Pinpoint the cell where the given text exists, returning its (x, y) midpoint coordinate. 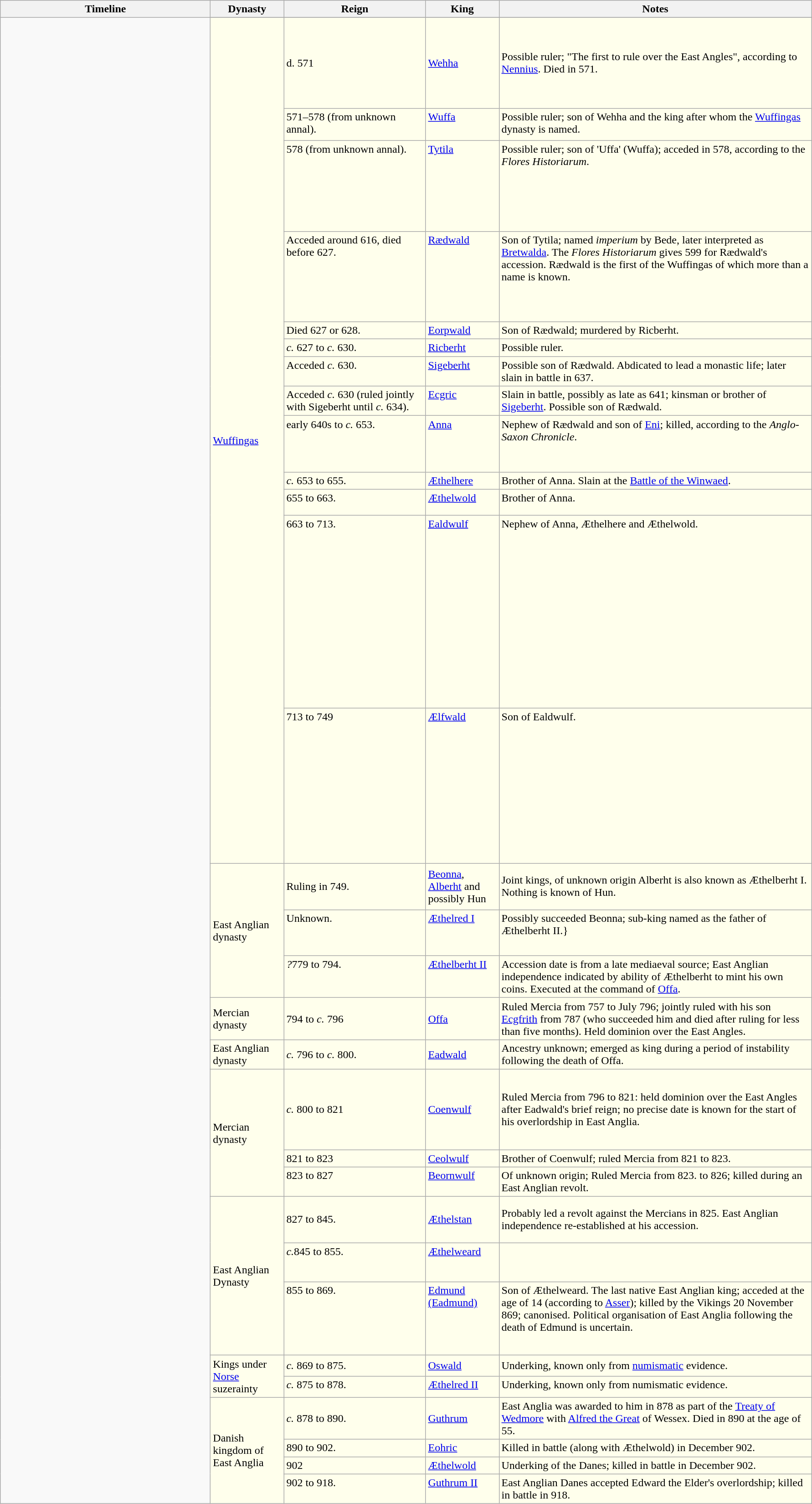
Kings under Norse suzerainty (247, 1376)
Ruling in 749. (355, 886)
c. 875 to 878. (355, 1387)
Æthelred II (462, 1387)
Slain in battle, possibly as late as 641; kinsman or brother of Sigeberht. Possible son of Rædwald. (655, 401)
Brother of Coenwulf; ruled Mercia from 821 to 823. (655, 1158)
Possibly succeeded Beonna; sub-king named as the father of Æthelberht II.} (655, 933)
Oswald (462, 1366)
Eohric (462, 1448)
Ecgric (462, 401)
Ealdwulf (462, 612)
Nephew of Anna, Æthelhere and Æthelwold. (655, 612)
Æthelstan (462, 1220)
Rædwald (462, 276)
early 640s to c. 653. (355, 444)
Offa (462, 1018)
Æthelberht II (462, 977)
Possible ruler. (655, 348)
East Anglian Dynasty (247, 1276)
Joint kings, of unknown origin Alberht is also known as Æthelberht I. Nothing is known of Hun. (655, 886)
Tytila (462, 186)
?779 to 794. (355, 977)
East Anglia was awarded to him in 878 as part of the Treaty of Wedmore with Alfred the Great of Wessex. Died in 890 at the age of 55. (655, 1418)
Notes (655, 9)
Acceded around 616, died before 627. (355, 276)
Eorpwald (462, 331)
Edmund (Eadmund) (462, 1318)
Coenwulf (462, 1109)
c. 800 to 821 (355, 1109)
Guthrum II (462, 1489)
Died 627 or 628. (355, 331)
Beonna, Alberht and possibly Hun (462, 886)
794 to c. 796 (355, 1018)
Probably led a revolt against the Mercians in 825. East Anglian independence re-established at his accession. (655, 1220)
Æthelhere (462, 481)
855 to 869. (355, 1318)
Eadwald (462, 1054)
Ceolwulf (462, 1158)
713 to 749 (355, 786)
Beornwulf (462, 1182)
Acceded c. 630 (ruled jointly with Sigeberht until c. 634). (355, 401)
d. 571 (355, 63)
Ælfwald (462, 786)
King (462, 9)
Brother of Anna. Slain at the Battle of the Winwaed. (655, 481)
Wuffa (462, 124)
Æthelweard (462, 1262)
Ancestry unknown; emerged as king during a period of instability following the death of Offa. (655, 1054)
Timeline (106, 9)
Nephew of Rædwald and son of Eni; killed, according to the Anglo-Saxon Chronicle. (655, 444)
East Anglian Danes accepted Edward the Elder's overlordship; killed in battle in 918. (655, 1489)
Brother of Anna. (655, 502)
Possible son of Rædwald. Abdicated to lead a monastic life; later slain in battle in 637. (655, 371)
663 to 713. (355, 612)
Æthelred I (462, 933)
821 to 823 (355, 1158)
Underking of the Danes; killed in battle in December 902. (655, 1465)
Possible ruler; son of Wehha and the king after whom the Wuffingas dynasty is named. (655, 124)
Wehha (462, 63)
902 (355, 1465)
Son of Ealdwulf. (655, 786)
655 to 663. (355, 502)
571–578 (from unknown annal). (355, 124)
c.845 to 855. (355, 1262)
Son of Rædwald; murdered by Ricberht. (655, 331)
Reign (355, 9)
Ricberht (462, 348)
c. 869 to 875. (355, 1366)
Wuffingas (247, 440)
Danish kingdom of East Anglia (247, 1451)
Killed in battle (along with Æthelwold) in December 902. (655, 1448)
c. 796 to c. 800. (355, 1054)
902 to 918. (355, 1489)
Possible ruler; "The first to rule over the East Angles", according to Nennius. Died in 571. (655, 63)
Acceded c. 630. (355, 371)
c. 878 to 890. (355, 1418)
Guthrum (462, 1418)
c. 653 to 655. (355, 481)
890 to 902. (355, 1448)
827 to 845. (355, 1220)
Unknown. (355, 933)
Anna (462, 444)
Dynasty (247, 9)
823 to 827 (355, 1182)
Sigeberht (462, 371)
Possible ruler; son of 'Uffa' (Wuffa); acceded in 578, according to the Flores Historiarum. (655, 186)
578 (from unknown annal). (355, 186)
c. 627 to c. 630. (355, 348)
Of unknown origin; Ruled Mercia from 823. to 826; killed during an East Anglian revolt. (655, 1182)
